Find where the given text appears and provide that cell's center as (x, y) coordinate. 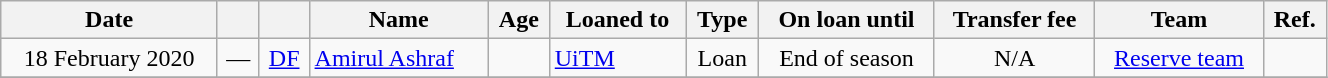
Reserve team (1179, 58)
Type (722, 20)
Age (518, 20)
On loan until (846, 20)
Date (110, 20)
— (238, 58)
N/A (1014, 58)
DF (284, 58)
Ref. (1294, 20)
Amirul Ashraf (398, 58)
18 February 2020 (110, 58)
Team (1179, 20)
Name (398, 20)
UiTM (617, 58)
Loan (722, 58)
Loaned to (617, 20)
End of season (846, 58)
Transfer fee (1014, 20)
